Find where the given text appears and provide that cell's center as (X, Y) coordinate. 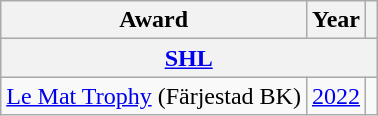
Award (154, 20)
Year (336, 20)
Le Mat Trophy (Färjestad BK) (154, 96)
2022 (336, 96)
SHL (189, 58)
